Scan for the cell matching the given text and deliver its [x, y] coordinate at center. 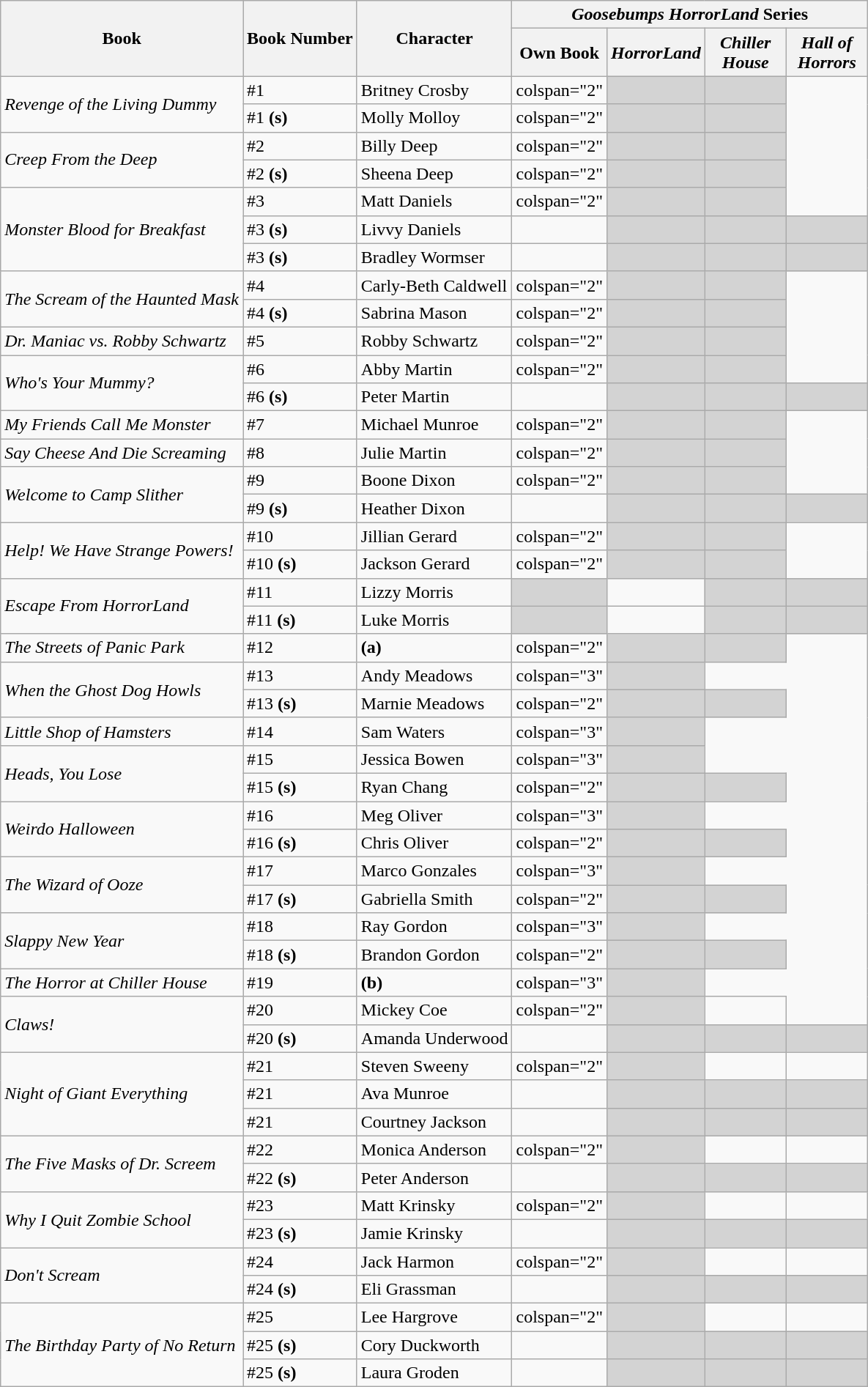
#25 [300, 1317]
The Birthday Party of No Return [122, 1345]
Molly Molloy [434, 118]
#20 [300, 1010]
Sheena Deep [434, 174]
Julie Martin [434, 453]
#14 [300, 731]
Slappy New Year [122, 941]
Livvy Daniels [434, 229]
Escape From HorrorLand [122, 606]
Marco Gonzales [434, 871]
Revenge of the Living Dummy [122, 104]
Jessica Bowen [434, 759]
Meg Oliver [434, 815]
The Scream of the Haunted Mask [122, 299]
#6 [300, 369]
Dr. Maniac vs. Robby Schwartz [122, 341]
Amanda Underwood [434, 1038]
#9 (s) [300, 508]
My Friends Call Me Monster [122, 425]
When the Ghost Dog Howls [122, 689]
Sabrina Mason [434, 313]
Courtney Jackson [434, 1122]
Mickey Coe [434, 1010]
#3 [300, 201]
#8 [300, 453]
Night of Giant Everything [122, 1094]
Marnie Meadows [434, 703]
Matt Daniels [434, 201]
Brandon Gordon [434, 955]
Say Cheese And Die Screaming [122, 453]
Robby Schwartz [434, 341]
Matt Krinsky [434, 1205]
#23 [300, 1205]
#4 (s) [300, 313]
Monster Blood for Breakfast [122, 229]
Goosebumps HorrorLand Series [690, 15]
Help! We Have Strange Powers! [122, 550]
#6 (s) [300, 397]
Billy Deep [434, 146]
Book [122, 38]
Sam Waters [434, 731]
Ava Munroe [434, 1094]
#15 [300, 759]
Hall of Horrors [826, 53]
#12 [300, 648]
Creep From the Deep [122, 160]
#9 [300, 481]
Eli Grassman [434, 1290]
Jack Harmon [434, 1261]
Book Number [300, 38]
#18 (s) [300, 955]
#22 [300, 1150]
#2 [300, 146]
#22 (s) [300, 1177]
(b) [434, 983]
Lizzy Morris [434, 592]
Steven Sweeny [434, 1066]
Ray Gordon [434, 927]
Monica Anderson [434, 1150]
#24 [300, 1261]
Cory Duckworth [434, 1345]
Andy Meadows [434, 676]
The Wizard of Ooze [122, 885]
Lee Hargrove [434, 1317]
Carly-Beth Caldwell [434, 285]
Welcome to Camp Slither [122, 495]
The Streets of Panic Park [122, 648]
#19 [300, 983]
Boone Dixon [434, 481]
#11 (s) [300, 620]
Heather Dixon [434, 508]
Luke Morris [434, 620]
Who's Your Mummy? [122, 382]
Chiller House [746, 53]
Peter Martin [434, 397]
#10 (s) [300, 564]
(a) [434, 648]
#1 (s) [300, 118]
#23 (s) [300, 1233]
Claws! [122, 1024]
Heads, You Lose [122, 773]
#24 (s) [300, 1290]
#17 [300, 871]
#10 [300, 536]
#2 (s) [300, 174]
#20 (s) [300, 1038]
Weirdo Halloween [122, 829]
Why I Quit Zombie School [122, 1219]
Jamie Krinsky [434, 1233]
#16 (s) [300, 843]
Gabriella Smith [434, 899]
Michael Munroe [434, 425]
The Five Masks of Dr. Screem [122, 1164]
#1 [300, 90]
Jillian Gerard [434, 536]
#7 [300, 425]
Character [434, 38]
#4 [300, 285]
Don't Scream [122, 1275]
#16 [300, 815]
#17 (s) [300, 899]
Bradley Wormser [434, 257]
The Horror at Chiller House [122, 983]
#11 [300, 592]
#15 (s) [300, 787]
Laura Groden [434, 1373]
Chris Oliver [434, 843]
Peter Anderson [434, 1177]
Own Book [560, 53]
#13 [300, 676]
Abby Martin [434, 369]
Ryan Chang [434, 787]
#18 [300, 927]
Little Shop of Hamsters [122, 731]
#13 (s) [300, 703]
Britney Crosby [434, 90]
#5 [300, 341]
HorrorLand [656, 53]
Jackson Gerard [434, 564]
